Locate the cell with the specified text and output its (x, y) center coordinate. 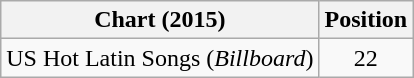
Position (366, 20)
22 (366, 58)
Chart (2015) (160, 20)
US Hot Latin Songs (Billboard) (160, 58)
